Detect which cell encompasses the target text, then output its [X, Y] center coordinate. 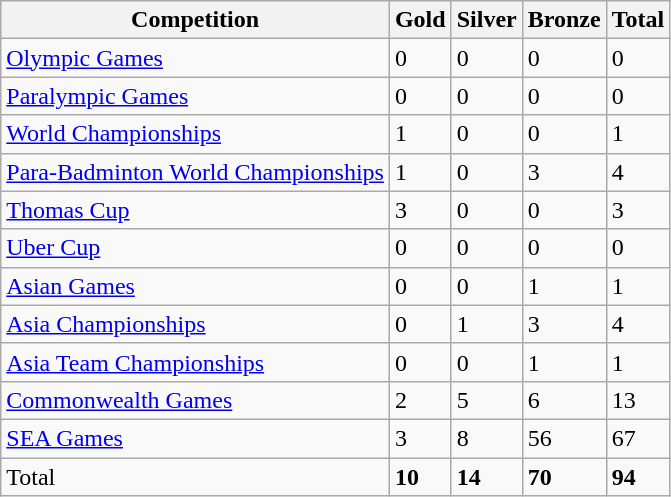
8 [486, 438]
5 [486, 400]
Asia Championships [196, 324]
13 [638, 400]
Silver [486, 20]
World Championships [196, 134]
SEA Games [196, 438]
Gold [420, 20]
Olympic Games [196, 58]
6 [564, 400]
Bronze [564, 20]
Thomas Cup [196, 210]
10 [420, 477]
Paralympic Games [196, 96]
Uber Cup [196, 248]
14 [486, 477]
Asia Team Championships [196, 362]
56 [564, 438]
Competition [196, 20]
2 [420, 400]
70 [564, 477]
Para-Badminton World Championships [196, 172]
Asian Games [196, 286]
67 [638, 438]
Commonwealth Games [196, 400]
94 [638, 477]
